Return [x, y] of the center of cell containing provided text 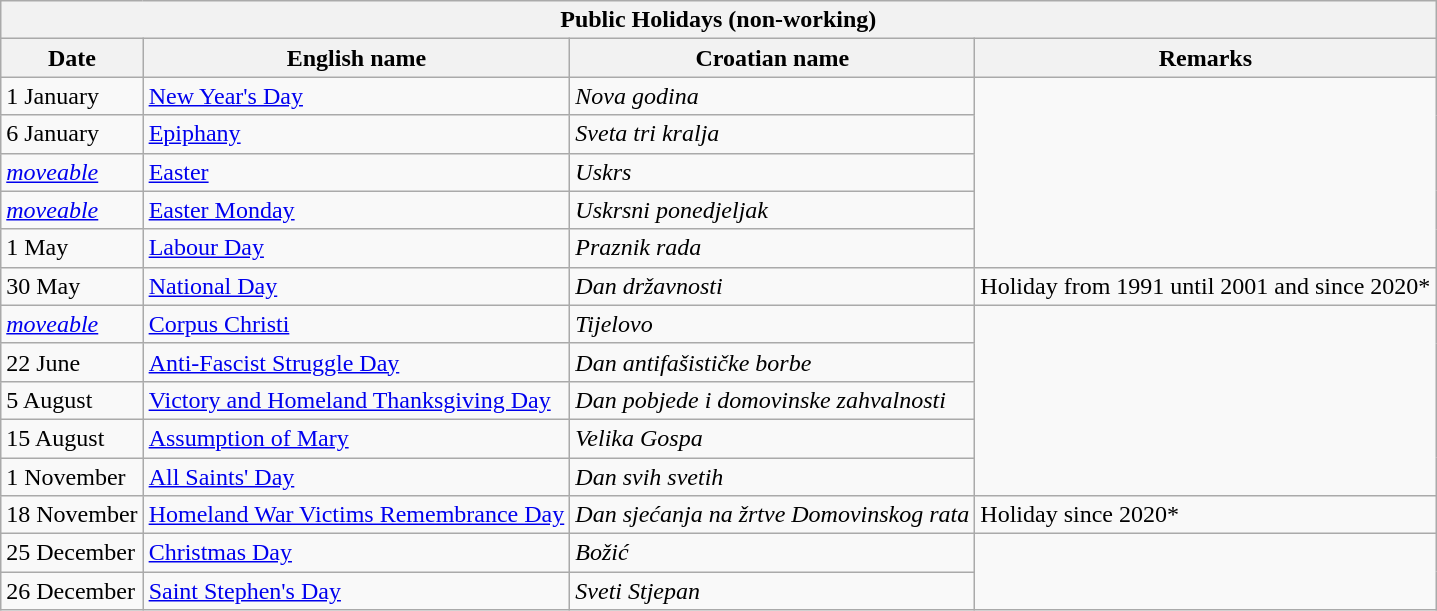
New Year's Day [356, 96]
Holiday since 2020* [1206, 515]
Dan sjećanja na žrtve Domovinskog rata [772, 515]
Sveta tri kralja [772, 134]
All Saints' Day [356, 477]
15 August [72, 438]
Uskrsni ponedjeljak [772, 210]
Christmas Day [356, 553]
Uskrs [772, 172]
English name [356, 58]
Anti-Fascist Struggle Day [356, 362]
Labour Day [356, 248]
30 May [72, 286]
1 January [72, 96]
Božić [772, 553]
25 December [72, 553]
5 August [72, 400]
1 May [72, 248]
Easter Monday [356, 210]
26 December [72, 591]
Assumption of Mary [356, 438]
6 January [72, 134]
Saint Stephen's Day [356, 591]
Croatian name [772, 58]
Victory and Homeland Thanksgiving Day [356, 400]
Holiday from 1991 until 2001 and since 2020* [1206, 286]
Dan državnosti [772, 286]
Velika Gospa [772, 438]
Date [72, 58]
Tijelovo [772, 324]
Epiphany [356, 134]
National Day [356, 286]
Dan svih svetih [772, 477]
Praznik rada [772, 248]
Dan pobjede i domovinske zahvalnosti [772, 400]
18 November [72, 515]
1 November [72, 477]
Dan antifašističke borbe [772, 362]
Nova godina [772, 96]
Homeland War Victims Remembrance Day [356, 515]
Public Holidays (non-working) [718, 20]
Easter [356, 172]
Remarks [1206, 58]
22 June [72, 362]
Corpus Christi [356, 324]
Sveti Stjepan [772, 591]
